Return the (X, Y) coordinate for the center point of the cell that contains the specified text.  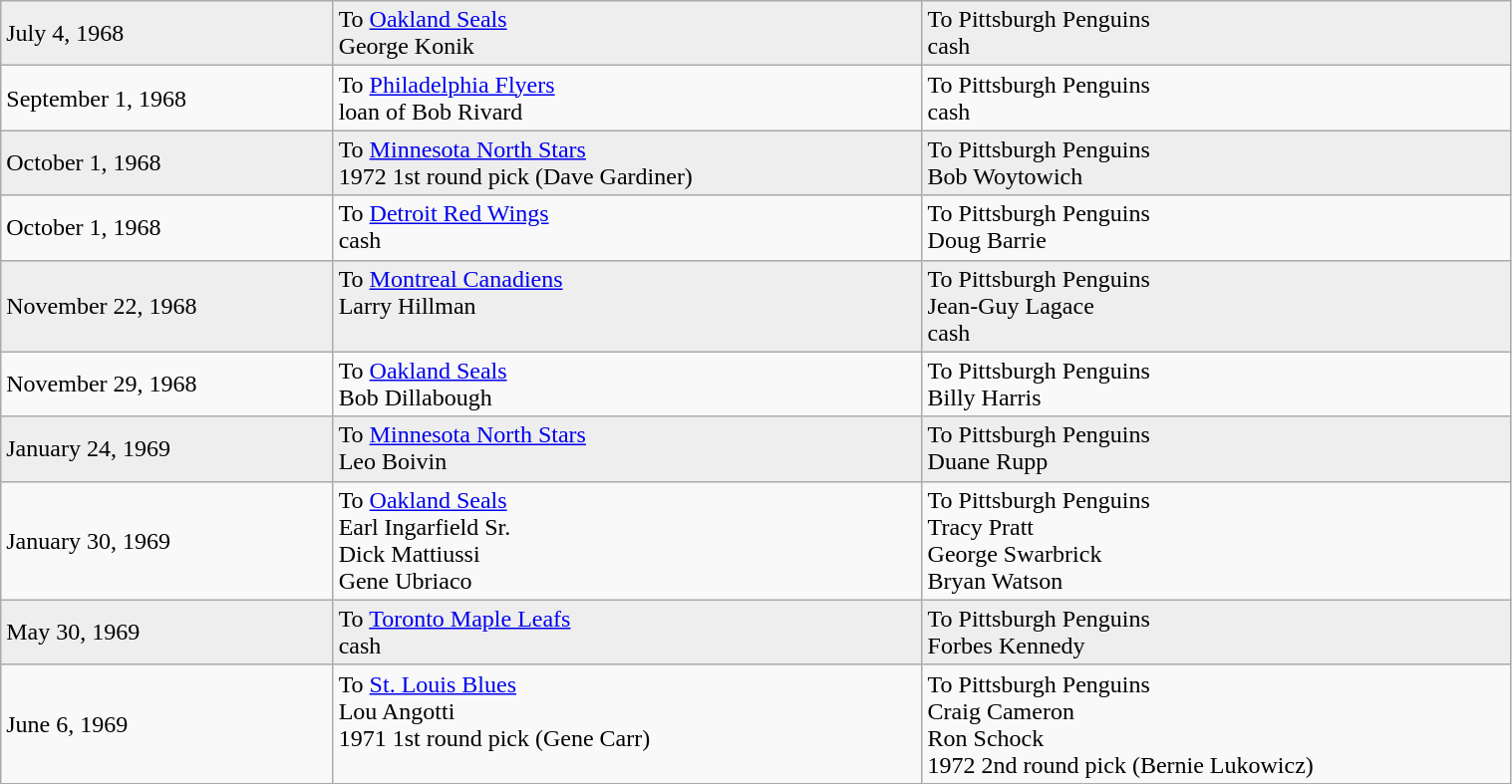
To Philadelphia Flyersloan of Bob Rivard (628, 98)
September 1, 1968 (167, 98)
To Pittsburgh PenguinsBob Woytowich (1216, 163)
To Detroit Red Wingscash (628, 227)
To Oakland SealsEarl Ingarfield Sr.Dick MattiussiGene Ubriaco (628, 540)
To Oakland SealsBob Dillabough (628, 385)
To Pittsburgh PenguinsTracy PrattGeorge SwarbrickBryan Watson (1216, 540)
To Pittsburgh PenguinsDuane Rupp (1216, 448)
June 6, 1969 (167, 723)
To Pittsburgh PenguinsDoug Barrie (1216, 227)
To Pittsburgh PenguinsForbes Kennedy (1216, 632)
To Minnesota North Stars1972 1st round pick (Dave Gardiner) (628, 163)
November 29, 1968 (167, 385)
To St. Louis BluesLou Angotti1971 1st round pick (Gene Carr) (628, 723)
November 22, 1968 (167, 306)
To Minnesota North StarsLeo Boivin (628, 448)
To Toronto Maple Leafscash (628, 632)
January 24, 1969 (167, 448)
To Oakland SealsGeorge Konik (628, 34)
To Montreal CanadiensLarry Hillman (628, 306)
To Pittsburgh PenguinsBilly Harris (1216, 385)
To Pittsburgh PenguinsCraig CameronRon Schock1972 2nd round pick (Bernie Lukowicz) (1216, 723)
May 30, 1969 (167, 632)
To Pittsburgh PenguinsJean-Guy Lagacecash (1216, 306)
January 30, 1969 (167, 540)
July 4, 1968 (167, 34)
